Determine the [X, Y] coordinate at the center of the cell enclosing the given text.  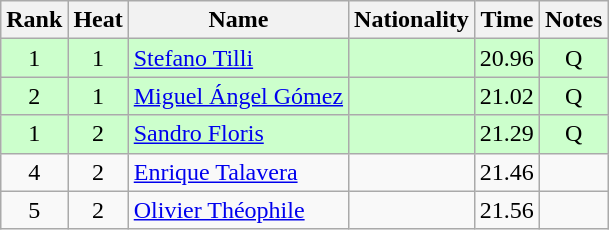
Rank [34, 20]
Nationality [412, 20]
Miguel Ángel Gómez [238, 96]
21.02 [506, 96]
Heat [98, 20]
Olivier Théophile [238, 210]
21.56 [506, 210]
4 [34, 172]
5 [34, 210]
Enrique Talavera [238, 172]
21.46 [506, 172]
Stefano Tilli [238, 58]
21.29 [506, 134]
20.96 [506, 58]
Notes [573, 20]
Name [238, 20]
Time [506, 20]
Sandro Floris [238, 134]
